Pinpoint the cell where the given text exists, returning its [X, Y] midpoint coordinate. 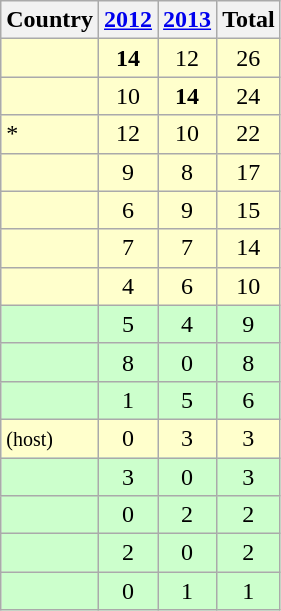
22 [249, 134]
* [50, 134]
24 [249, 96]
15 [249, 210]
Country [50, 20]
(host) [50, 438]
17 [249, 172]
2013 [188, 20]
Total [249, 20]
26 [249, 58]
2012 [128, 20]
